Pinpoint the cell where the given text exists, returning its (X, Y) midpoint coordinate. 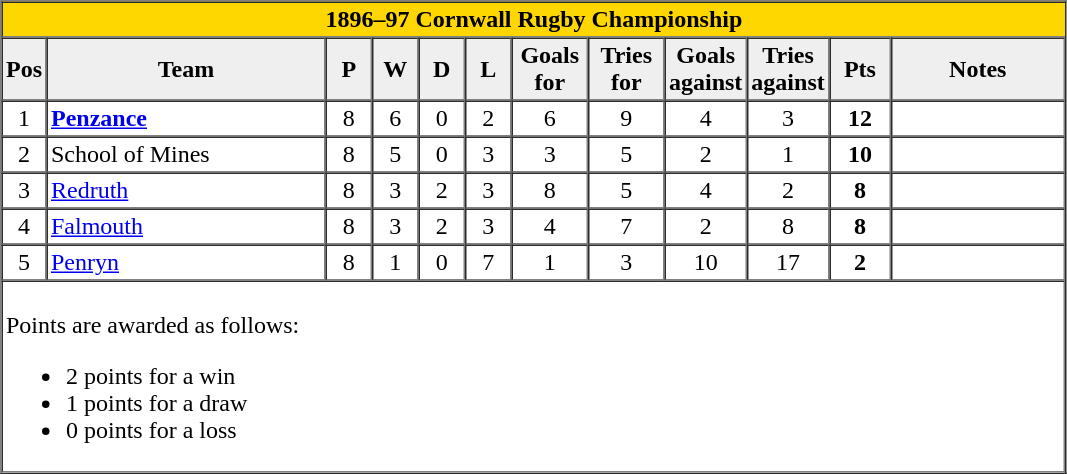
Points are awarded as follows:2 points for a win1 points for a draw0 points for a loss (534, 376)
Penryn (186, 262)
Tries for (626, 70)
Notes (978, 70)
W (395, 70)
Falmouth (186, 226)
Redruth (186, 190)
12 (860, 118)
Team (186, 70)
P (349, 70)
1896–97 Cornwall Rugby Championship (534, 20)
Penzance (186, 118)
9 (626, 118)
Pos (24, 70)
School of Mines (186, 154)
Tries against (788, 70)
Pts (860, 70)
Goals for (550, 70)
L (488, 70)
D (441, 70)
17 (788, 262)
Goals against (705, 70)
